Detect which cell encompasses the target text, then output its (X, Y) center coordinate. 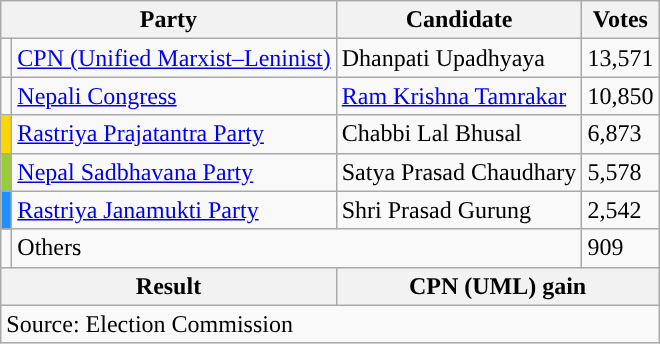
13,571 (620, 58)
Dhanpati Upadhyaya (459, 58)
Chabbi Lal Bhusal (459, 134)
Rastriya Prajatantra Party (174, 134)
5,578 (620, 172)
Nepali Congress (174, 96)
Others (297, 248)
Nepal Sadbhavana Party (174, 172)
6,873 (620, 134)
Satya Prasad Chaudhary (459, 172)
2,542 (620, 210)
Votes (620, 20)
Rastriya Janamukti Party (174, 210)
Shri Prasad Gurung (459, 210)
Candidate (459, 20)
Source: Election Commission (330, 324)
Party (168, 20)
Result (168, 286)
Ram Krishna Tamrakar (459, 96)
10,850 (620, 96)
CPN (Unified Marxist–Leninist) (174, 58)
909 (620, 248)
CPN (UML) gain (498, 286)
